From the cell containing the given text, extract its center point as (x, y) coordinate. 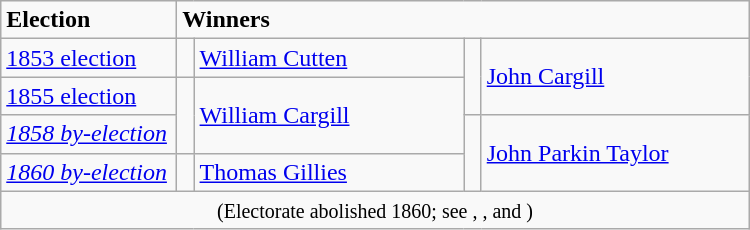
1858 by-election (89, 134)
Winners (464, 20)
William Cutten (329, 58)
William Cargill (329, 115)
Election (89, 20)
John Parkin Taylor (615, 153)
(Electorate abolished 1860; see , , and ) (375, 210)
1860 by-election (89, 172)
John Cargill (615, 77)
1855 election (89, 96)
1853 election (89, 58)
Thomas Gillies (329, 172)
